Pinpoint the cell where the given text exists, returning its (X, Y) midpoint coordinate. 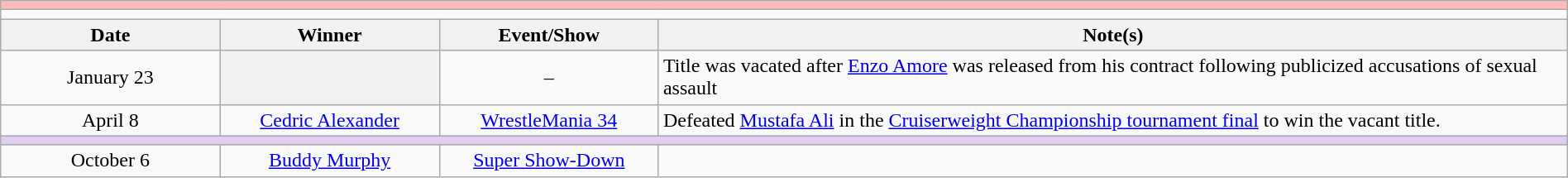
January 23 (111, 78)
Date (111, 35)
Title was vacated after Enzo Amore was released from his contract following publicized accusations of sexual assault (1113, 78)
Event/Show (549, 35)
Note(s) (1113, 35)
Winner (329, 35)
April 8 (111, 120)
Buddy Murphy (329, 161)
Cedric Alexander (329, 120)
Super Show-Down (549, 161)
Defeated Mustafa Ali in the Cruiserweight Championship tournament final to win the vacant title. (1113, 120)
WrestleMania 34 (549, 120)
– (549, 78)
October 6 (111, 161)
